Determine the (X, Y) coordinate at the center of the cell enclosing the given text.  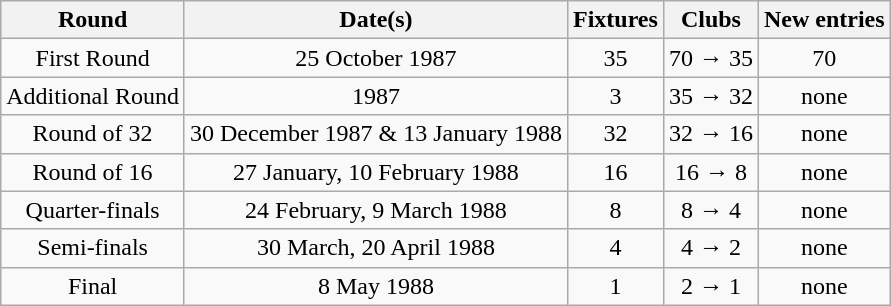
30 December 1987 & 13 January 1988 (376, 134)
Final (93, 286)
First Round (93, 58)
35 (615, 58)
70 → 35 (710, 58)
Round of 16 (93, 172)
8 → 4 (710, 210)
16 (615, 172)
24 February, 9 March 1988 (376, 210)
70 (824, 58)
8 May 1988 (376, 286)
30 March, 20 April 1988 (376, 248)
Quarter-finals (93, 210)
16 → 8 (710, 172)
1 (615, 286)
32 → 16 (710, 134)
4 (615, 248)
Semi-finals (93, 248)
25 October 1987 (376, 58)
Round of 32 (93, 134)
Clubs (710, 20)
New entries (824, 20)
32 (615, 134)
27 January, 10 February 1988 (376, 172)
Additional Round (93, 96)
35 → 32 (710, 96)
Date(s) (376, 20)
1987 (376, 96)
4 → 2 (710, 248)
Fixtures (615, 20)
2 → 1 (710, 286)
3 (615, 96)
Round (93, 20)
8 (615, 210)
